Extract the (X, Y) coordinate from the center of the cell holding the provided text.  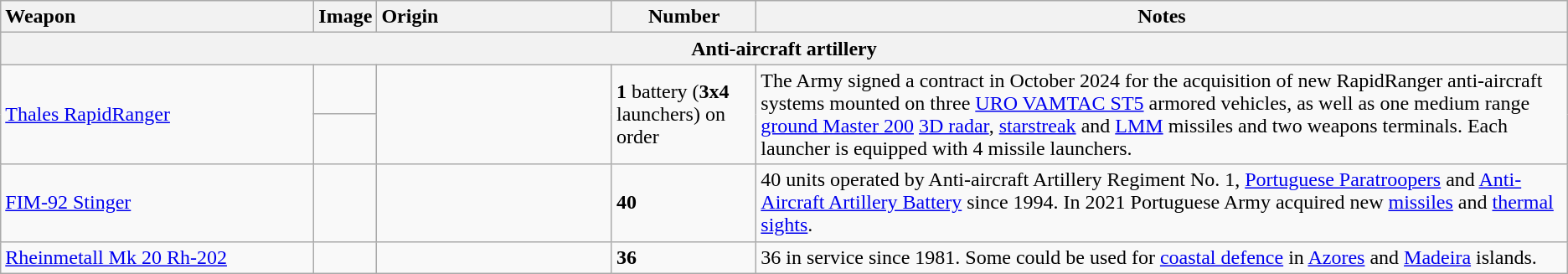
Origin (494, 17)
1 battery (3x4 launchers) on order (683, 114)
Rheinmetall Mk 20 Rh-202 (157, 257)
36 in service since 1981. Some could be used for coastal defence in Azores and Madeira islands. (1162, 257)
Weapon (157, 17)
Anti-aircraft artillery (784, 49)
Number (683, 17)
40 (683, 203)
FIM-92 Stinger (157, 203)
Image (345, 17)
Thales RapidRanger (157, 114)
Notes (1162, 17)
36 (683, 257)
